Locate the cell with the specified text and output its [X, Y] center coordinate. 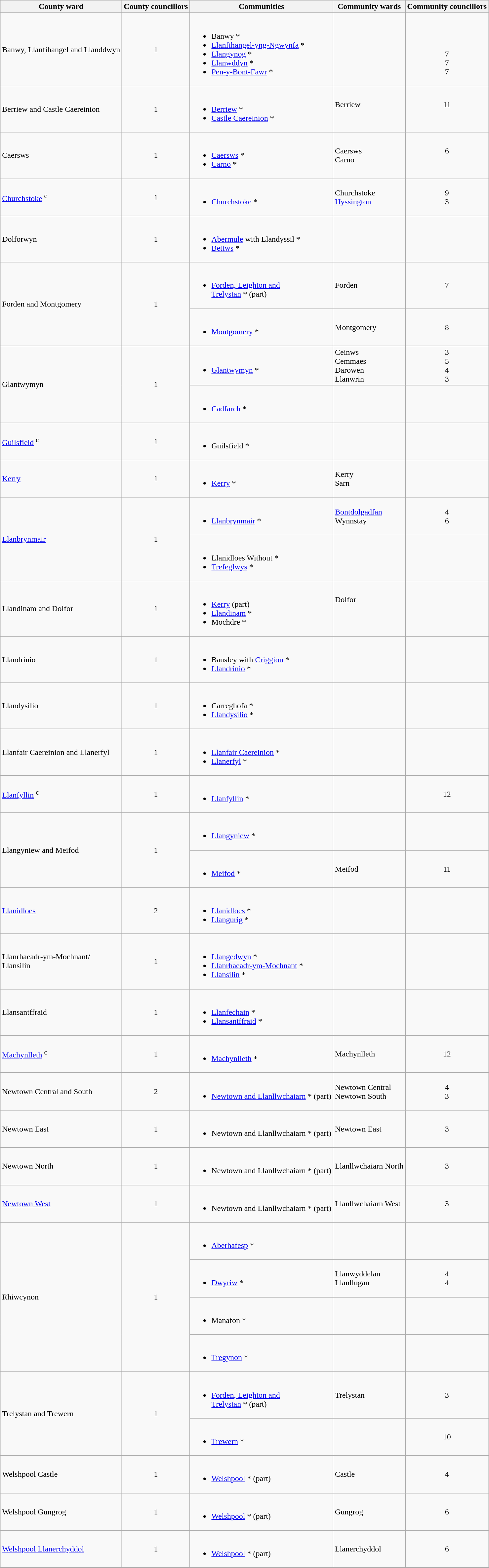
Machynlleth * [262, 1054]
Welshpool Castle [61, 1474]
Llanfyllin c [61, 794]
Berriew and Castle Caereinion [61, 109]
4 [447, 1474]
8 [447, 327]
Caersws [61, 155]
Kerry [61, 479]
Carreghofa *Llandysilio * [262, 706]
Castle [369, 1474]
Kerry * [262, 479]
Churchstoke Hyssington [369, 197]
Meifod [369, 869]
Communities [262, 7]
Llanwyddelan Llanllugan [369, 1278]
Llandrinio [61, 660]
Llansantffraid [61, 1012]
Llanidloes Without *Trefeglwys * [262, 558]
Guilsfield c [61, 441]
Llanllwchaiarn West [369, 1204]
Newtown North [61, 1166]
Caersws Carno [369, 155]
Churchstoke * [262, 197]
Dolforwyn [61, 239]
7 [447, 285]
Kerry Sarn [369, 479]
Newtown West [61, 1204]
777 [447, 50]
Montgomery [369, 327]
Bausley with Criggion *Llandrinio * [262, 660]
Llanrhaeadr-ym-Mochnant/Llansilin [61, 962]
Banwy *Llanfihangel-yng-Ngwynfa *Llangynog *Llanwddyn *Pen-y-Bont-Fawr * [262, 50]
3543 [447, 366]
Llanfair Caereinion *Llanerfyl * [262, 752]
4 6 [447, 516]
Glantwymyn [61, 384]
Dolfor [369, 609]
Llanidloes *Llangurig * [262, 911]
Llanfyllin * [262, 794]
Llangyniew and Meifod [61, 850]
Dwyriw * [262, 1278]
Montgomery * [262, 327]
Churchstoke c [61, 197]
Llanbrynmair [61, 539]
Forden and Montgomery [61, 304]
Trelystan and Trewern [61, 1414]
Llanfechain *Llansantffraid * [262, 1012]
Llangedwyn *Llanrhaeadr-ym-Mochnant *Llansilin * [262, 962]
Llanfair Caereinion and Llanerfyl [61, 752]
Tregynon * [262, 1353]
Llanerchyddol [369, 1549]
County ward [61, 7]
BontdolgadfanWynnstay [369, 516]
Welshpool Gungrog [61, 1512]
44 [447, 1278]
Llanllwchaiarn North [369, 1166]
10 [447, 1437]
Newtown Central Newtown South [369, 1091]
Llangyniew * [262, 831]
Meifod * [262, 869]
Banwy, Llanfihangel and Llanddwyn [61, 50]
Community wards [369, 7]
Llandysilio [61, 706]
Llanbrynmair * [262, 516]
Berriew [369, 109]
Kerry (part)Llandinam *Mochdre * [262, 609]
Abermule with Llandyssil *Bettws * [262, 239]
Rhiwcynon [61, 1297]
Manafon * [262, 1316]
Guilsfield * [262, 441]
Gungrog [369, 1512]
Forden [369, 285]
County councillors [156, 7]
Welshpool Llanerchyddol [61, 1549]
Trelystan [369, 1395]
Llanidloes [61, 911]
Ceinws CemmaesDarowenLlanwrin [369, 366]
Aberhafesp * [262, 1241]
Llandinam and Dolfor [61, 609]
Glantwymyn * [262, 366]
9 3 [447, 197]
Berriew *Castle Caereinion * [262, 109]
Machynlleth c [61, 1054]
Community councillors [447, 7]
Newtown Central and South [61, 1091]
Machynlleth [369, 1054]
Caersws *Carno * [262, 155]
Cadfarch * [262, 404]
Trewern * [262, 1437]
4 3 [447, 1091]
